Capture the cell that displays the provided text and extract its [X, Y] central coordinate. 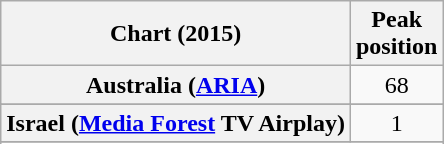
Peakposition [396, 34]
68 [396, 85]
1 [396, 123]
Australia (ARIA) [176, 85]
Chart (2015) [176, 34]
Israel (Media Forest TV Airplay) [176, 123]
